Output the (X, Y) coordinate of the center of the cell containing the given text.  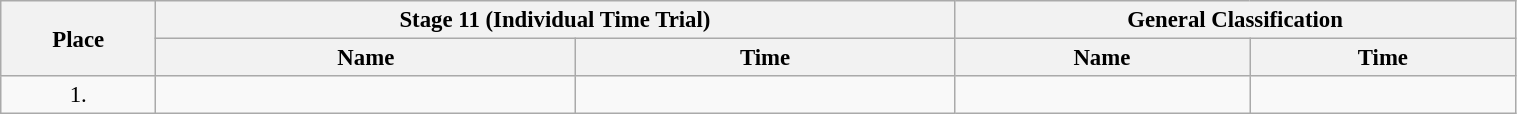
Stage 11 (Individual Time Trial) (555, 20)
Place (78, 38)
1. (78, 95)
General Classification (1235, 20)
